Detect which cell encompasses the target text, then output its (X, Y) center coordinate. 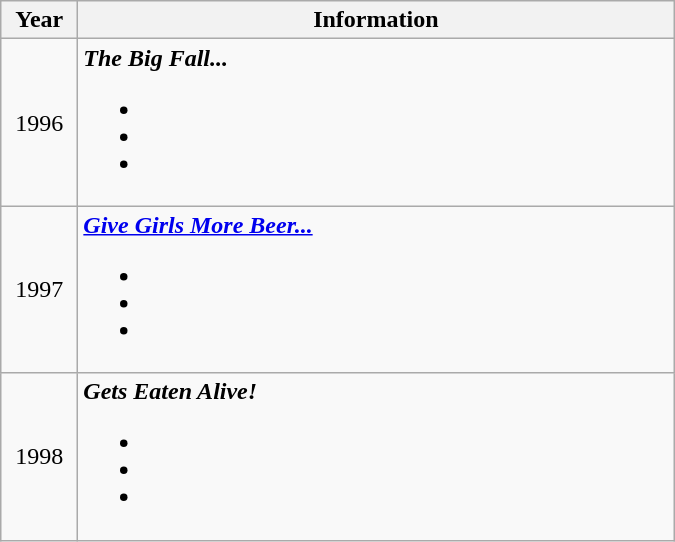
Information (376, 20)
1996 (40, 122)
Gets Eaten Alive! (376, 456)
Year (40, 20)
1997 (40, 290)
Give Girls More Beer... (376, 290)
The Big Fall... (376, 122)
1998 (40, 456)
